Extract the [X, Y] coordinate from the center of the cell holding the provided text.  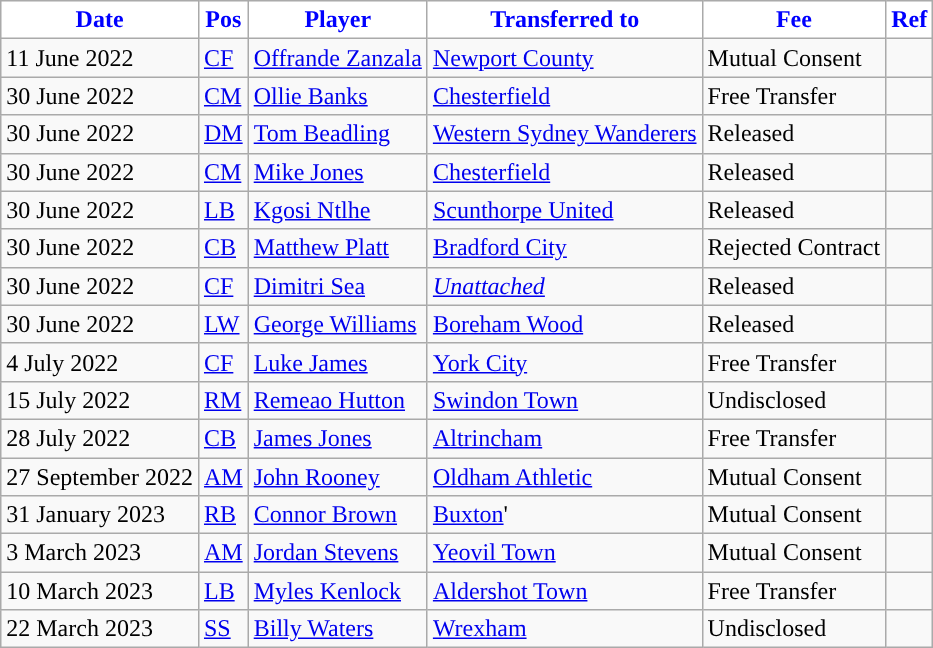
Boreham Wood [564, 324]
Wrexham [564, 629]
Luke James [338, 362]
James Jones [338, 438]
Bradford City [564, 248]
15 July 2022 [100, 400]
Ref [910, 20]
28 July 2022 [100, 438]
Matthew Platt [338, 248]
Aldershot Town [564, 591]
Unattached [564, 286]
Fee [794, 20]
DM [223, 134]
RB [223, 515]
Yeovil Town [564, 553]
Player [338, 20]
Altrincham [564, 438]
31 January 2023 [100, 515]
LW [223, 324]
4 July 2022 [100, 362]
27 September 2022 [100, 477]
George Williams [338, 324]
Ollie Banks [338, 96]
York City [564, 362]
Offrande Zanzala [338, 58]
Pos [223, 20]
Newport County [564, 58]
Buxton' [564, 515]
Date [100, 20]
Dimitri Sea [338, 286]
RM [223, 400]
11 June 2022 [100, 58]
Jordan Stevens [338, 553]
Mike Jones [338, 172]
Rejected Contract [794, 248]
Oldham Athletic [564, 477]
Myles Kenlock [338, 591]
Remeao Hutton [338, 400]
3 March 2023 [100, 553]
Billy Waters [338, 629]
Western Sydney Wanderers [564, 134]
John Rooney [338, 477]
Swindon Town [564, 400]
Scunthorpe United [564, 210]
22 March 2023 [100, 629]
Transferred to [564, 20]
Tom Beadling [338, 134]
SS [223, 629]
10 March 2023 [100, 591]
Connor Brown [338, 515]
Kgosi Ntlhe [338, 210]
